Locate the cell with the specified text and output its (X, Y) center coordinate. 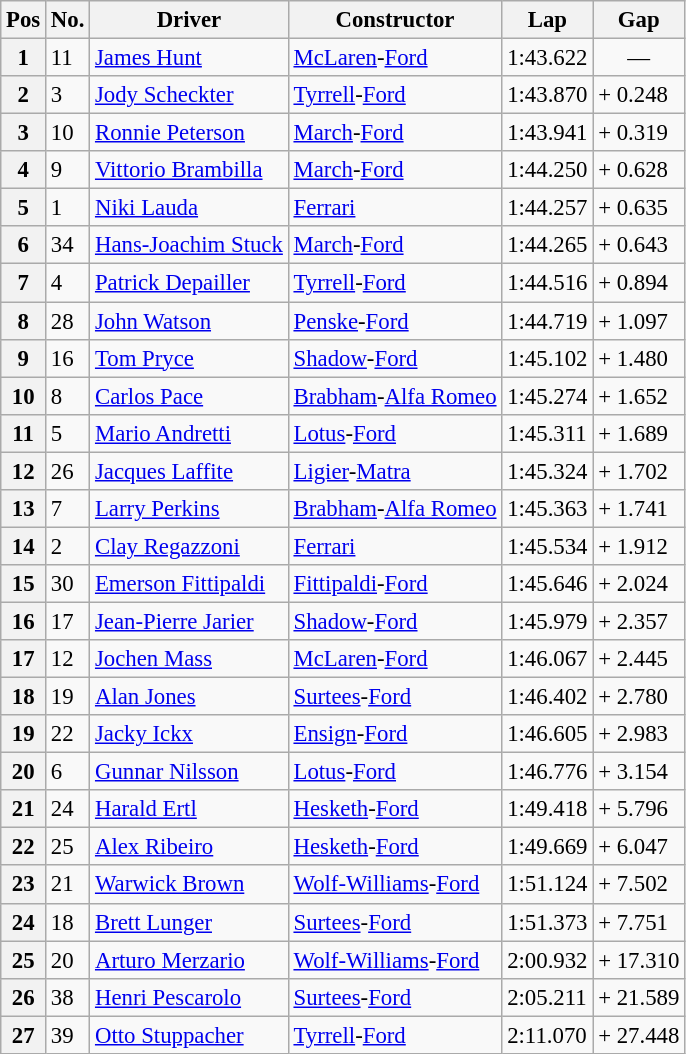
+ 1.689 (639, 433)
+ 21.589 (639, 997)
30 (68, 584)
+ 3.154 (639, 772)
Lap (548, 20)
1:43.622 (548, 58)
James Hunt (190, 58)
+ 27.448 (639, 1035)
+ 2.445 (639, 659)
Alan Jones (190, 697)
Arturo Merzario (190, 960)
1:44.719 (548, 321)
15 (24, 584)
Jacques Laffite (190, 471)
— (639, 58)
+ 7.502 (639, 885)
+ 0.319 (639, 133)
Harald Ertl (190, 809)
1:44.250 (548, 170)
+ 2.024 (639, 584)
Penske-Ford (395, 321)
+ 2.357 (639, 621)
14 (24, 546)
+ 0.894 (639, 283)
1:45.102 (548, 358)
+ 1.097 (639, 321)
Henri Pescarolo (190, 997)
23 (24, 885)
+ 5.796 (639, 809)
Tom Pryce (190, 358)
Driver (190, 20)
1:44.265 (548, 245)
Emerson Fittipaldi (190, 584)
1:44.516 (548, 283)
34 (68, 245)
2:05.211 (548, 997)
Vittorio Brambilla (190, 170)
Niki Lauda (190, 208)
39 (68, 1035)
Fittipaldi-Ford (395, 584)
+ 1.480 (639, 358)
1:45.324 (548, 471)
2:11.070 (548, 1035)
Hans-Joachim Stuck (190, 245)
+ 2.780 (639, 697)
Constructor (395, 20)
Mario Andretti (190, 433)
1:46.605 (548, 734)
No. (68, 20)
+ 2.983 (639, 734)
1:45.646 (548, 584)
Larry Perkins (190, 509)
Gap (639, 20)
Brett Lunger (190, 922)
1:45.363 (548, 509)
Jean-Pierre Jarier (190, 621)
+ 0.635 (639, 208)
2:00.932 (548, 960)
+ 0.248 (639, 95)
+ 17.310 (639, 960)
Ensign-Ford (395, 734)
Ronnie Peterson (190, 133)
+ 1.741 (639, 509)
Pos (24, 20)
13 (24, 509)
38 (68, 997)
Otto Stuppacher (190, 1035)
Jochen Mass (190, 659)
+ 0.628 (639, 170)
Jody Scheckter (190, 95)
Gunnar Nilsson (190, 772)
28 (68, 321)
1:49.669 (548, 847)
1:45.534 (548, 546)
1:46.776 (548, 772)
Carlos Pace (190, 396)
27 (24, 1035)
1:51.124 (548, 885)
Ligier-Matra (395, 471)
+ 6.047 (639, 847)
Warwick Brown (190, 885)
1:43.870 (548, 95)
Patrick Depailler (190, 283)
1:46.402 (548, 697)
+ 1.652 (639, 396)
Clay Regazzoni (190, 546)
1:49.418 (548, 809)
John Watson (190, 321)
Jacky Ickx (190, 734)
+ 1.912 (639, 546)
1:45.979 (548, 621)
1:43.941 (548, 133)
1:51.373 (548, 922)
+ 7.751 (639, 922)
Alex Ribeiro (190, 847)
1:45.274 (548, 396)
+ 0.643 (639, 245)
1:46.067 (548, 659)
1:45.311 (548, 433)
+ 1.702 (639, 471)
1:44.257 (548, 208)
